Extract the (x, y) coordinate from the center of the cell holding the provided text.  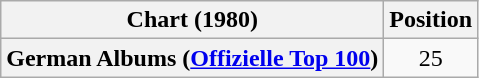
German Albums (Offizielle Top 100) (192, 58)
Chart (1980) (192, 20)
Position (431, 20)
25 (431, 58)
